Return the [X, Y] coordinate for the center point of the cell that contains the specified text.  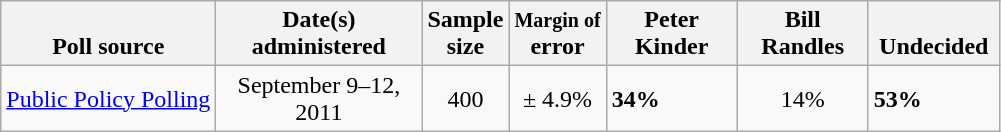
PeterKinder [672, 34]
BillRandles [802, 34]
Poll source [108, 34]
53% [934, 98]
Margin oferror [558, 34]
Date(s)administered [319, 34]
34% [672, 98]
Samplesize [466, 34]
400 [466, 98]
September 9–12, 2011 [319, 98]
Undecided [934, 34]
± 4.9% [558, 98]
14% [802, 98]
Public Policy Polling [108, 98]
